Extract the [x, y] coordinate from the center of the cell holding the provided text.  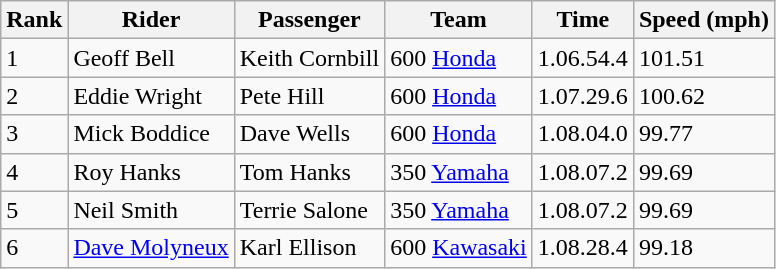
1.08.28.4 [582, 248]
100.62 [704, 96]
1.07.29.6 [582, 96]
5 [34, 210]
Pete Hill [309, 96]
Time [582, 20]
4 [34, 172]
Team [459, 20]
Terrie Salone [309, 210]
Karl Ellison [309, 248]
Neil Smith [151, 210]
99.77 [704, 134]
1.06.54.4 [582, 58]
Dave Wells [309, 134]
2 [34, 96]
Geoff Bell [151, 58]
99.18 [704, 248]
6 [34, 248]
101.51 [704, 58]
Speed (mph) [704, 20]
Keith Cornbill [309, 58]
1 [34, 58]
Tom Hanks [309, 172]
Rider [151, 20]
Mick Boddice [151, 134]
Dave Molyneux [151, 248]
Eddie Wright [151, 96]
1.08.04.0 [582, 134]
Rank [34, 20]
Roy Hanks [151, 172]
Passenger [309, 20]
600 Kawasaki [459, 248]
3 [34, 134]
